Detect which cell encompasses the target text, then output its [X, Y] center coordinate. 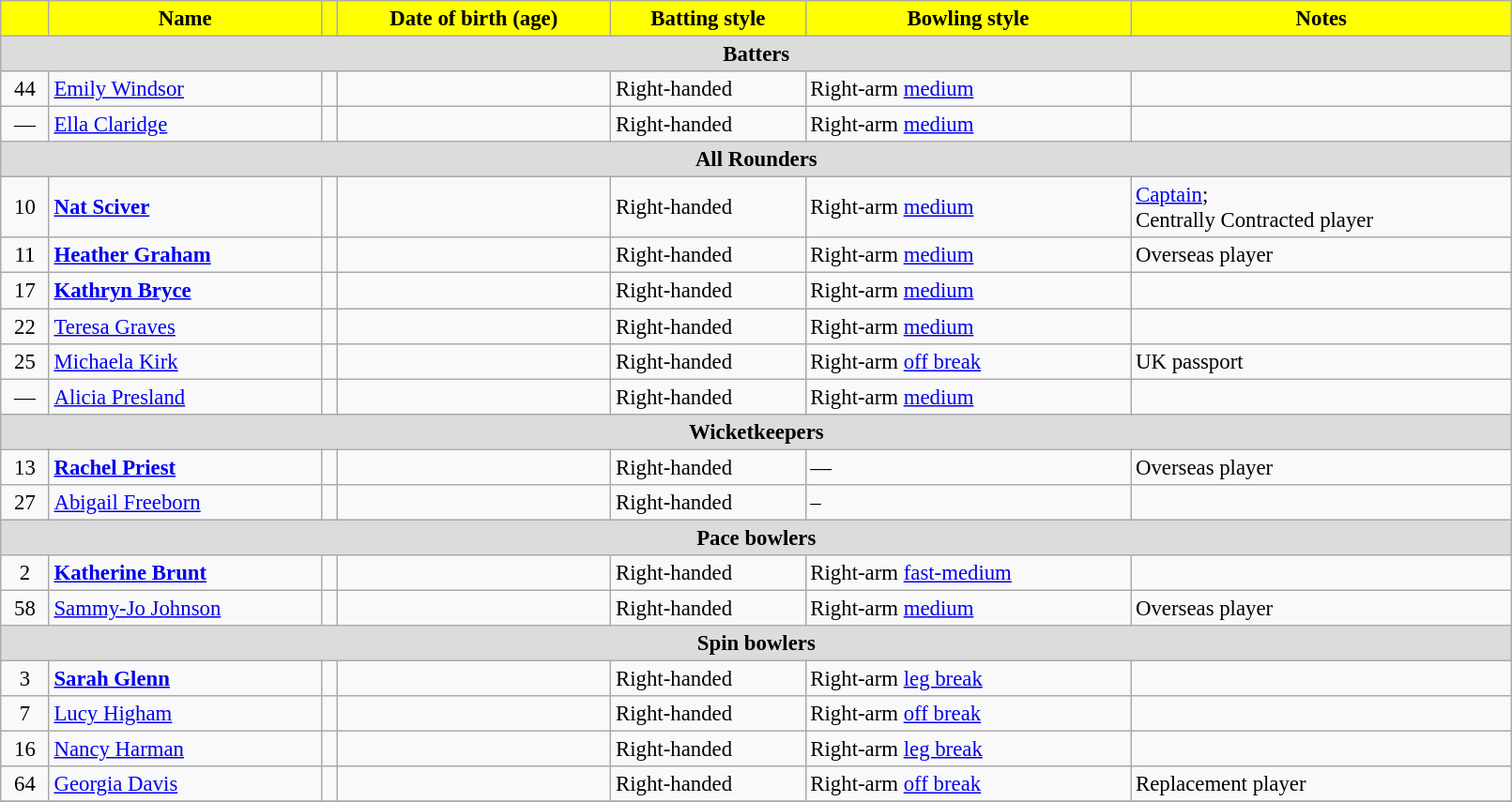
58 [24, 608]
Nancy Harman [185, 749]
3 [24, 679]
17 [24, 291]
Kathryn Bryce [185, 291]
22 [24, 326]
Wicketkeepers [756, 431]
Right-arm fast-medium [969, 573]
Name [185, 19]
Sarah Glenn [185, 679]
Heather Graham [185, 256]
Batting style [708, 19]
Teresa Graves [185, 326]
44 [24, 89]
Batters [756, 54]
Notes [1321, 19]
27 [24, 503]
Sammy-Jo Johnson [185, 608]
Spin bowlers [756, 643]
Bowling style [969, 19]
Emily Windsor [185, 89]
Rachel Priest [185, 467]
2 [24, 573]
Lucy Higham [185, 714]
Katherine Brunt [185, 573]
64 [24, 784]
UK passport [1321, 361]
Nat Sciver [185, 208]
Captain; Centrally Contracted player [1321, 208]
– [969, 503]
Abigail Freeborn [185, 503]
Michaela Kirk [185, 361]
Ella Claridge [185, 125]
7 [24, 714]
Date of birth (age) [474, 19]
10 [24, 208]
Georgia Davis [185, 784]
Replacement player [1321, 784]
Pace bowlers [756, 537]
16 [24, 749]
Alicia Presland [185, 397]
13 [24, 467]
11 [24, 256]
All Rounders [756, 159]
25 [24, 361]
